Search for the cell housing the specified text and yield its (X, Y) center coordinate. 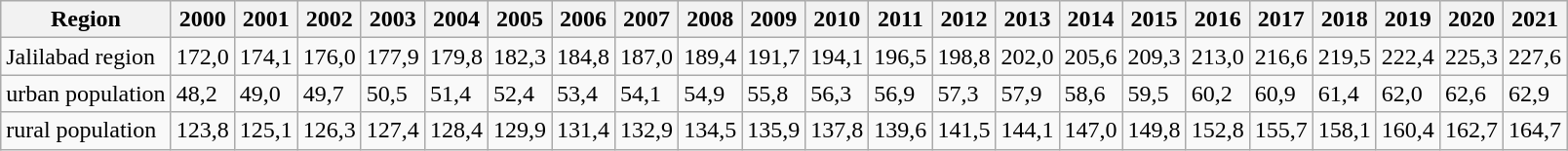
158,1 (1344, 131)
urban population (86, 94)
172,0 (203, 57)
2000 (203, 19)
174,1 (265, 57)
213,0 (1217, 57)
Region (86, 19)
127,4 (392, 131)
209,3 (1155, 57)
62,0 (1408, 94)
58,6 (1090, 94)
54,9 (710, 94)
49,0 (265, 94)
49,7 (330, 94)
179,8 (456, 57)
55,8 (774, 94)
2001 (265, 19)
187,0 (647, 57)
125,1 (265, 131)
177,9 (392, 57)
60,9 (1281, 94)
198,8 (963, 57)
162,7 (1470, 131)
126,3 (330, 131)
62,9 (1535, 94)
147,0 (1090, 131)
57,9 (1028, 94)
149,8 (1155, 131)
216,6 (1281, 57)
202,0 (1028, 57)
132,9 (647, 131)
137,8 (837, 131)
48,2 (203, 94)
184,8 (583, 57)
2017 (1281, 19)
61,4 (1344, 94)
152,8 (1217, 131)
219,5 (1344, 57)
2008 (710, 19)
Jalilabad region (86, 57)
2021 (1535, 19)
2011 (901, 19)
50,5 (392, 94)
144,1 (1028, 131)
2007 (647, 19)
135,9 (774, 131)
52,4 (519, 94)
191,7 (774, 57)
51,4 (456, 94)
227,6 (1535, 57)
222,4 (1408, 57)
59,5 (1155, 94)
2004 (456, 19)
2010 (837, 19)
56,3 (837, 94)
128,4 (456, 131)
rural population (86, 131)
2012 (963, 19)
2006 (583, 19)
176,0 (330, 57)
131,4 (583, 131)
129,9 (519, 131)
225,3 (1470, 57)
2020 (1470, 19)
155,7 (1281, 131)
56,9 (901, 94)
53,4 (583, 94)
189,4 (710, 57)
57,3 (963, 94)
164,7 (1535, 131)
60,2 (1217, 94)
62,6 (1470, 94)
2002 (330, 19)
194,1 (837, 57)
141,5 (963, 131)
2005 (519, 19)
160,4 (1408, 131)
2015 (1155, 19)
2018 (1344, 19)
139,6 (901, 131)
196,5 (901, 57)
54,1 (647, 94)
2016 (1217, 19)
2014 (1090, 19)
2003 (392, 19)
134,5 (710, 131)
2009 (774, 19)
123,8 (203, 131)
2013 (1028, 19)
2019 (1408, 19)
205,6 (1090, 57)
182,3 (519, 57)
